Return [X, Y] of the center of cell containing provided text 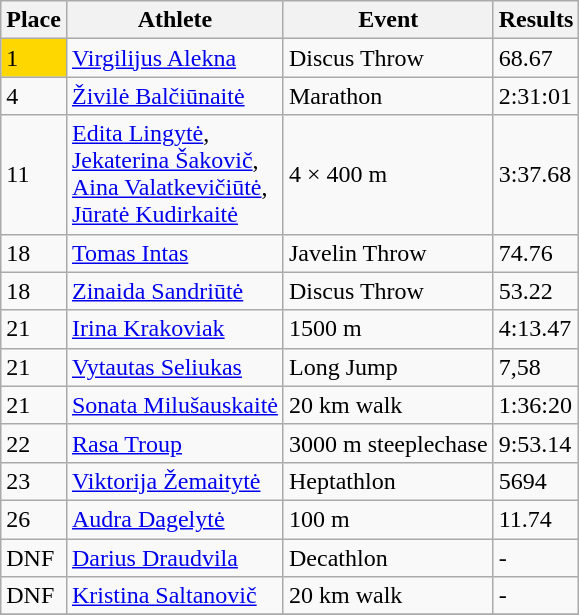
Viktorija Žemaitytė [174, 481]
Vytautas Seliukas [174, 367]
5694 [536, 481]
Audra Dagelytė [174, 519]
Sonata Milušauskaitė [174, 405]
1500 m [388, 329]
68.67 [536, 58]
11 [34, 174]
9:53.14 [536, 443]
Athlete [174, 20]
Zinaida Sandriūtė [174, 291]
1:36:20 [536, 405]
Rasa Troup [174, 443]
4:13.47 [536, 329]
Javelin Throw [388, 253]
100 m [388, 519]
Kristina Saltanovič [174, 596]
Long Jump [388, 367]
Marathon [388, 96]
11.74 [536, 519]
Irina Krakoviak [174, 329]
4 × 400 m [388, 174]
22 [34, 443]
Darius Draudvila [174, 557]
Heptathlon [388, 481]
3:37.68 [536, 174]
4 [34, 96]
53.22 [536, 291]
Edita Lingytė, Jekaterina Šakovič, Aina Valatkevičiūtė, Jūratė Kudirkaitė [174, 174]
74.76 [536, 253]
Virgilijus Alekna [174, 58]
Place [34, 20]
23 [34, 481]
Živilė Balčiūnaitė [174, 96]
26 [34, 519]
2:31:01 [536, 96]
7,58 [536, 367]
Results [536, 20]
Decathlon [388, 557]
3000 m steeplechase [388, 443]
Event [388, 20]
1 [34, 58]
Tomas Intas [174, 253]
